Scan for the cell matching the given text and deliver its [X, Y] coordinate at center. 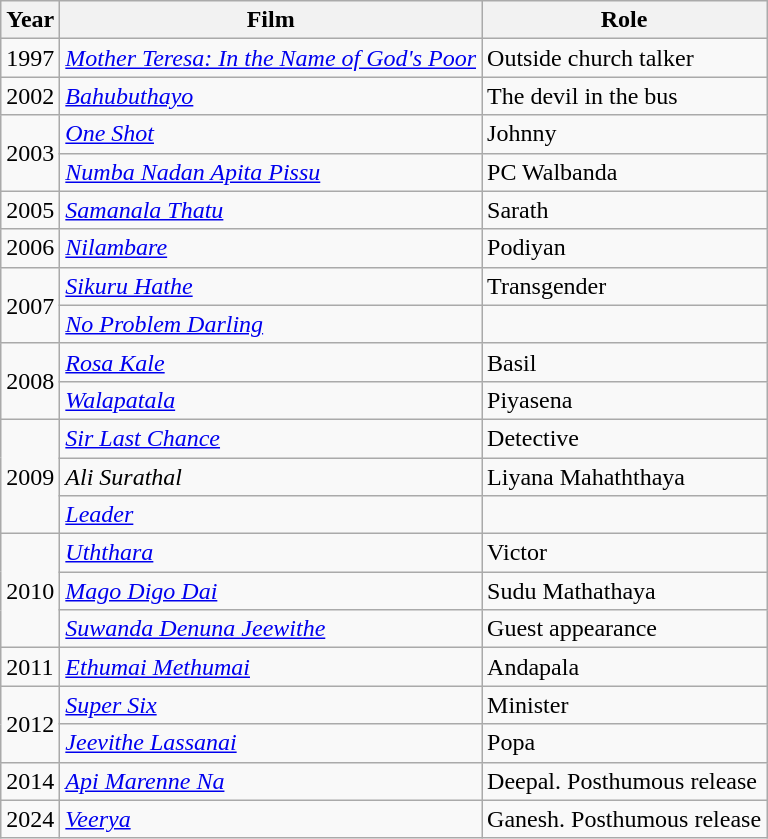
2009 [30, 476]
Johnny [624, 134]
1997 [30, 58]
Role [624, 20]
Uththara [271, 553]
Samanala Thatu [271, 210]
2008 [30, 381]
Suwanda Denuna Jeewithe [271, 629]
PC Walbanda [624, 172]
2012 [30, 724]
2006 [30, 248]
Sir Last Chance [271, 438]
Numba Nadan Apita Pissu [271, 172]
Transgender [624, 286]
Popa [624, 743]
Mago Digo Dai [271, 591]
Deepal. Posthumous release [624, 781]
2002 [30, 96]
Sarath [624, 210]
2024 [30, 819]
Guest appearance [624, 629]
No Problem Darling [271, 324]
Sikuru Hathe [271, 286]
2011 [30, 667]
Nilambare [271, 248]
Piyasena [624, 400]
2010 [30, 591]
Super Six [271, 705]
2007 [30, 305]
2003 [30, 153]
Detective [624, 438]
Veerya [271, 819]
2005 [30, 210]
Ethumai Methumai [271, 667]
2014 [30, 781]
Film [271, 20]
Victor [624, 553]
The devil in the bus [624, 96]
Mother Teresa: In the Name of God's Poor [271, 58]
Leader [271, 515]
Rosa Kale [271, 362]
Walapatala [271, 400]
Outside church talker [624, 58]
Ali Surathal [271, 477]
Andapala [624, 667]
Liyana Mahaththaya [624, 477]
Api Marenne Na [271, 781]
Bahubuthayo [271, 96]
Jeevithe Lassanai [271, 743]
Podiyan [624, 248]
Year [30, 20]
Sudu Mathathaya [624, 591]
One Shot [271, 134]
Minister [624, 705]
Ganesh. Posthumous release [624, 819]
Basil [624, 362]
